Scan for the cell matching the given text and deliver its (X, Y) coordinate at center. 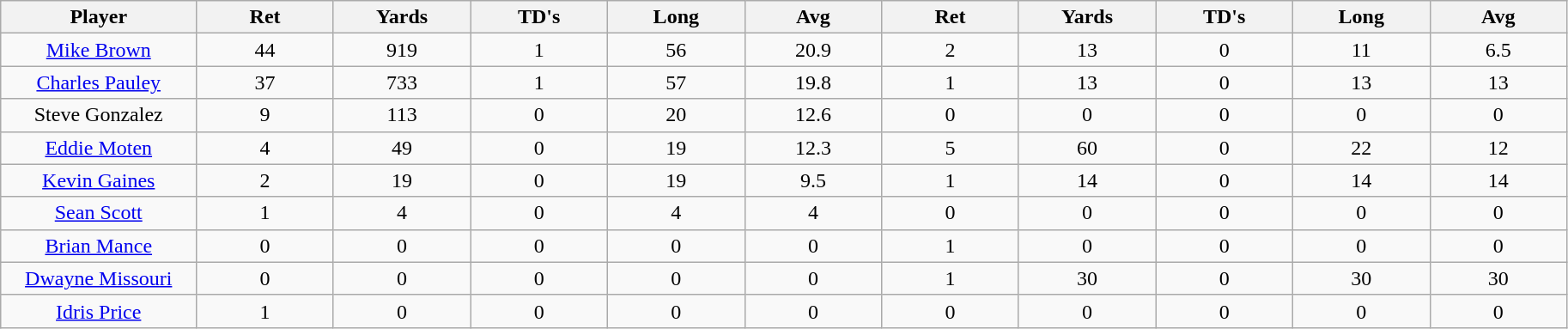
Idris Price (99, 311)
919 (402, 50)
Eddie Moten (99, 148)
12.6 (813, 115)
49 (402, 148)
19.8 (813, 82)
5 (951, 148)
113 (402, 115)
37 (265, 82)
Charles Pauley (99, 82)
60 (1087, 148)
Sean Scott (99, 213)
22 (1361, 148)
44 (265, 50)
56 (677, 50)
Mike Brown (99, 50)
11 (1361, 50)
20 (677, 115)
6.5 (1498, 50)
733 (402, 82)
Brian Mance (99, 246)
9.5 (813, 180)
9 (265, 115)
12 (1498, 148)
57 (677, 82)
12.3 (813, 148)
20.9 (813, 50)
Steve Gonzalez (99, 115)
Dwayne Missouri (99, 278)
Player (99, 17)
Kevin Gaines (99, 180)
